Determine the [X, Y] coordinate at the center of the cell enclosing the given text.  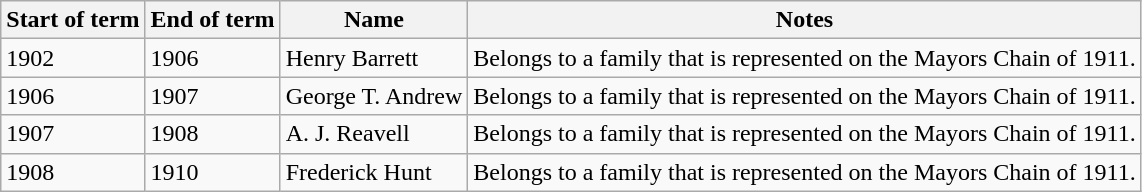
Name [374, 20]
George T. Andrew [374, 96]
A. J. Reavell [374, 134]
1910 [212, 172]
1902 [73, 58]
End of term [212, 20]
Start of term [73, 20]
Notes [804, 20]
Henry Barrett [374, 58]
Frederick Hunt [374, 172]
